Capture the cell that displays the provided text and extract its [X, Y] central coordinate. 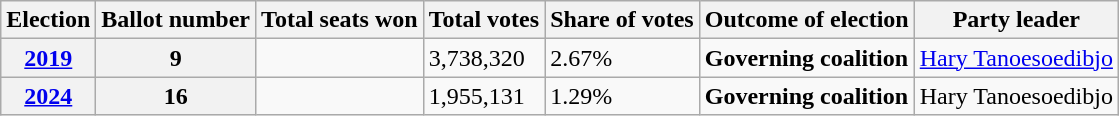
Total votes [484, 20]
2.67% [622, 58]
2024 [48, 96]
3,738,320 [484, 58]
Share of votes [622, 20]
Party leader [1016, 20]
16 [176, 96]
Election [48, 20]
9 [176, 58]
1.29% [622, 96]
Ballot number [176, 20]
2019 [48, 58]
Outcome of election [806, 20]
1,955,131 [484, 96]
Total seats won [340, 20]
